Extract the (X, Y) coordinate from the center of the cell holding the provided text.  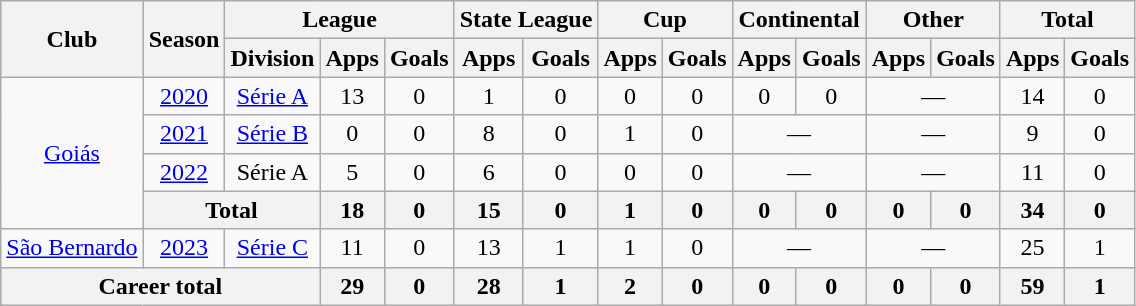
Continental (799, 20)
6 (488, 172)
2 (630, 286)
2021 (184, 134)
League (340, 20)
14 (1032, 96)
15 (488, 210)
Other (933, 20)
34 (1032, 210)
2022 (184, 172)
State League (526, 20)
Club (72, 39)
59 (1032, 286)
28 (488, 286)
8 (488, 134)
25 (1032, 248)
5 (352, 172)
Season (184, 39)
Goiás (72, 153)
2023 (184, 248)
9 (1032, 134)
Série C (272, 248)
2020 (184, 96)
Cup (665, 20)
São Bernardo (72, 248)
Career total (160, 286)
29 (352, 286)
18 (352, 210)
Division (272, 58)
Série B (272, 134)
